Identify which cell holds the provided text, then report its (X, Y) central coordinate. 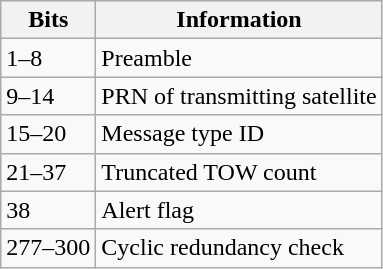
38 (48, 210)
1–8 (48, 58)
Cyclic redundancy check (239, 248)
Alert flag (239, 210)
277–300 (48, 248)
Information (239, 20)
Message type ID (239, 134)
15–20 (48, 134)
9–14 (48, 96)
Preamble (239, 58)
21–37 (48, 172)
PRN of transmitting satellite (239, 96)
Bits (48, 20)
Truncated TOW count (239, 172)
